Scan for the cell matching the given text and deliver its [X, Y] coordinate at center. 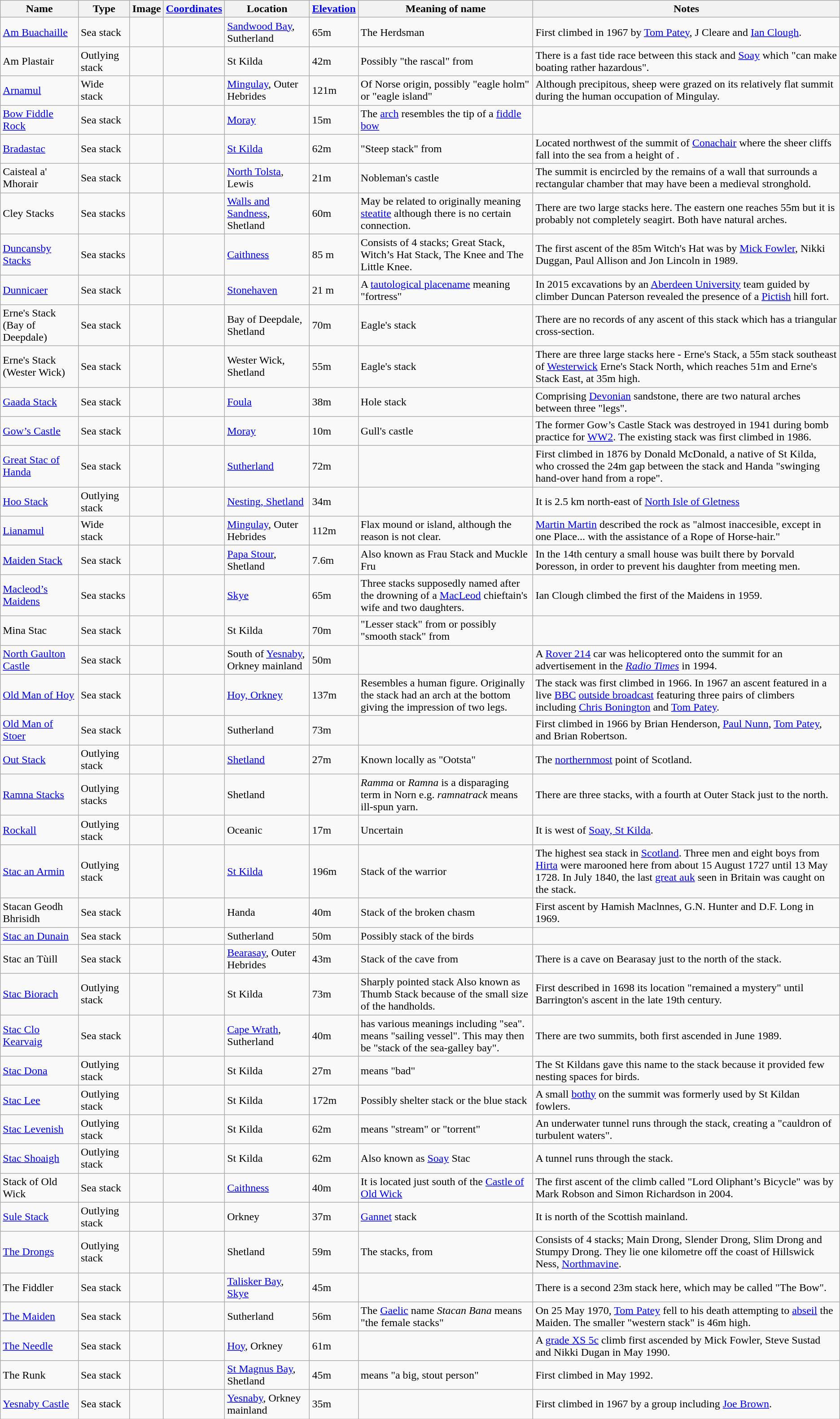
The Fiddler [39, 1287]
Nesting, Shetland [267, 502]
Elevation [334, 9]
The Drongs [39, 1252]
Stack of the cave from [446, 959]
Stac Clo Kearvaig [39, 1036]
42m [334, 61]
Hoo Stack [39, 502]
Sule Stack [39, 1217]
Gull's castle [446, 431]
Bearasay, Outer Hebrides [267, 959]
It is north of the Scottish mainland. [687, 1217]
The Needle [39, 1346]
Name [39, 9]
It is west of Soay, St Kilda. [687, 830]
Walls and Sandness, Shetland [267, 213]
Orkney [267, 1217]
An underwater tunnel runs through the stack, creating a "cauldron of turbulent waters". [687, 1129]
First climbed in May 1992. [687, 1375]
Caisteal a' Mhorair [39, 178]
Yesnaby, Orkney mainland [267, 1404]
The first ascent of the 85m Witch's Hat was by Mick Fowler, Nikki Duggan, Paul Allison and Jon Lincoln in 1989. [687, 255]
First ascent by Hamish Maclnnes, G.N. Hunter and D.F. Long in 1969. [687, 912]
Stac Levenish [39, 1129]
Yesnaby Castle [39, 1404]
21m [334, 178]
10m [334, 431]
Possibly stack of the birds [446, 936]
38m [334, 401]
Bow Fiddle Rock [39, 119]
"Lesser stack" from or possibly "smooth stack" from [446, 630]
Consists of 4 stacks; Main Drong, Slender Drong, Slim Drong and Stumpy Drong. They lie one kilometre off the coast of Hillswick Ness, Northmavine. [687, 1252]
Handa [267, 912]
"Steep stack" from [446, 149]
First climbed in 1967 by Tom Patey, J Cleare and Ian Clough. [687, 32]
Talisker Bay, Skye [267, 1287]
56m [334, 1316]
Papa Stour, Shetland [267, 560]
Cley Stacks [39, 213]
The Runk [39, 1375]
The Herdsman [446, 32]
Stac Shoaigh [39, 1158]
Flax mound or island, although the reason is not clear. [446, 531]
A grade XS 5c climb first ascended by Mick Fowler, Steve Sustad and Nikki Dugan in May 1990. [687, 1346]
In the 14th century a small house was built there by Þorvald Þoresson, in order to prevent his daughter from meeting men. [687, 560]
Ramma or Ramna is a disparaging term in Norn e.g. ramnatrack means ill-spun yarn. [446, 795]
Stack of the broken chasm [446, 912]
Hole stack [446, 401]
59m [334, 1252]
The summit is encircled by the remains of a wall that surrounds a rectangular chamber that may have been a medieval stronghold. [687, 178]
Maiden Stack [39, 560]
The Gaelic name Stacan Bana means "the female stacks" [446, 1316]
means "stream" or "torrent" [446, 1129]
The Maiden [39, 1316]
Stac Lee [39, 1100]
Am Buachaille [39, 32]
Type [104, 9]
The northernmost point of Scotland. [687, 760]
Coordinates [194, 9]
Stack of Old Wick [39, 1188]
First climbed in 1966 by Brian Henderson, Paul Nunn, Tom Patey, and Brian Robertson. [687, 730]
Gaada Stack [39, 401]
The first ascent of the climb called "Lord Oliphant’s Bicycle" was by Mark Robson and Simon Richardson in 2004. [687, 1188]
Possibly "the rascal" from [446, 61]
Stac an Dunain [39, 936]
There are two summits, both first ascended in June 1989. [687, 1036]
Stonehaven [267, 290]
It is 2.5 km north-east of North Isle of Gletness [687, 502]
Outlying stacks [104, 795]
Nobleman's castle [446, 178]
Rockall [39, 830]
The St Kildans gave this name to the stack because it provided few nesting spaces for birds. [687, 1071]
85 m [334, 255]
Stac Biorach [39, 994]
First described in 1698 its location "remained a mystery" until Barrington's ascent in the late 19th century. [687, 994]
means "a big, stout person" [446, 1375]
Wester Wick, Shetland [267, 366]
21 m [334, 290]
121m [334, 91]
17m [334, 830]
Old Man of Stoer [39, 730]
Also known as Soay Stac [446, 1158]
Lianamul [39, 531]
Out Stack [39, 760]
Duncansby Stacks [39, 255]
Known locally as "Ootsta" [446, 760]
Am Plastair [39, 61]
35m [334, 1404]
Also known as Frau Stack and Muckle Fru [446, 560]
137m [334, 695]
May be related to originally meaning steatite although there is no certain connection. [446, 213]
Three stacks supposedly named after the drowning of a MacLeod chieftain's wife and two daughters. [446, 595]
Stack of the warrior [446, 871]
Located northwest of the summit of Conachair where the sheer cliffs fall into the sea from a height of . [687, 149]
There are no records of any ascent of this stack which has a triangular cross-section. [687, 325]
Dunnicaer [39, 290]
There is a second 23m stack here, which may be called "The Bow". [687, 1287]
North Gaulton Castle [39, 660]
In 2015 excavations by an Aberdeen University team guided by climber Duncan Paterson revealed the presence of a Pictish hill fort. [687, 290]
First climbed in 1967 by a group including Joe Brown. [687, 1404]
Foula [267, 401]
Martin Martin described the rock as "almost inaccesible, except in one Place... with the assistance of a Rope of Horse-hair." [687, 531]
means "bad" [446, 1071]
Erne's Stack (Wester Wick) [39, 366]
Great Stac of Handa [39, 466]
Resembles a human figure. Originally the stack had an arch at the bottom giving the impression of two legs. [446, 695]
7.6m [334, 560]
Sharply pointed stack Also known as Thumb Stack because of the small size of the handholds. [446, 994]
A tautological placename meaning "fortress" [446, 290]
55m [334, 366]
112m [334, 531]
Mina Stac [39, 630]
South of Yesnaby, Orkney mainland [267, 660]
The former Gow’s Castle Stack was destroyed in 1941 during bomb practice for WW2. The existing stack was first climbed in 1986. [687, 431]
Meaning of name [446, 9]
Skye [267, 595]
Bay of Deepdale, Shetland [267, 325]
Uncertain [446, 830]
Stacan Geodh Bhrisidh [39, 912]
37m [334, 1217]
172m [334, 1100]
North Tolsta, Lewis [267, 178]
There are two large stacks here. The eastern one reaches 55m but it is probably not completely seagirt. Both have natural arches. [687, 213]
196m [334, 871]
The arch resembles the tip of a fiddle bow [446, 119]
Image [146, 9]
The stacks, from [446, 1252]
72m [334, 466]
Oceanic [267, 830]
Comprising Devonian sandstone, there are two natural arches between three "legs". [687, 401]
Possibly shelter stack or the blue stack [446, 1100]
It is located just south of the Castle of Old Wick [446, 1188]
A tunnel runs through the stack. [687, 1158]
Sandwood Bay, Sutherland [267, 32]
St Magnus Bay, Shetland [267, 1375]
There is a fast tide race between this stack and Soay which "can make boating rather hazardous". [687, 61]
Old Man of Hoy [39, 695]
34m [334, 502]
Stac an Tùill [39, 959]
Stac Dona [39, 1071]
Macleod’s Maidens [39, 595]
43m [334, 959]
61m [334, 1346]
Location [267, 9]
Erne's Stack (Bay of Deepdale) [39, 325]
Arnamul [39, 91]
There are three stacks, with a fourth at Outer Stack just to the north. [687, 795]
Gannet stack [446, 1217]
60m [334, 213]
A small bothy on the summit was formerly used by St Kildan fowlers. [687, 1100]
15m [334, 119]
Cape Wrath, Sutherland [267, 1036]
Consists of 4 stacks; Great Stack, Witch’s Hat Stack, The Knee and The Little Knee. [446, 255]
Of Norse origin, possibly "eagle holm" or "eagle island" [446, 91]
Stac an Armin [39, 871]
Notes [687, 9]
A Rover 214 car was helicoptered onto the summit for an advertisement in the Radio Times in 1994. [687, 660]
Gow’s Castle [39, 431]
has various meanings including "sea". means "sailing vessel". This may then be "stack of the sea-galley bay". [446, 1036]
Although precipitous, sheep were grazed on its relatively flat summit during the human occupation of Mingulay. [687, 91]
There is a cave on Bearasay just to the north of the stack. [687, 959]
Ramna Stacks [39, 795]
Bradastac [39, 149]
Ian Clough climbed the first of the Maidens in 1959. [687, 595]
On 25 May 1970, Tom Patey fell to his death attempting to abseil the Maiden. The smaller "western stack" is 46m high. [687, 1316]
